Return the [X, Y] coordinate for the center point of the cell that contains the specified text.  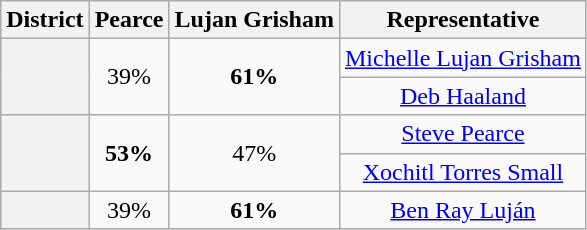
Representative [462, 20]
District [45, 20]
Ben Ray Luján [462, 210]
Michelle Lujan Grisham [462, 58]
Lujan Grisham [254, 20]
53% [129, 153]
Pearce [129, 20]
Deb Haaland [462, 96]
Steve Pearce [462, 134]
47% [254, 153]
Xochitl Torres Small [462, 172]
